Output the [X, Y] coordinate of the center of the cell containing the given text.  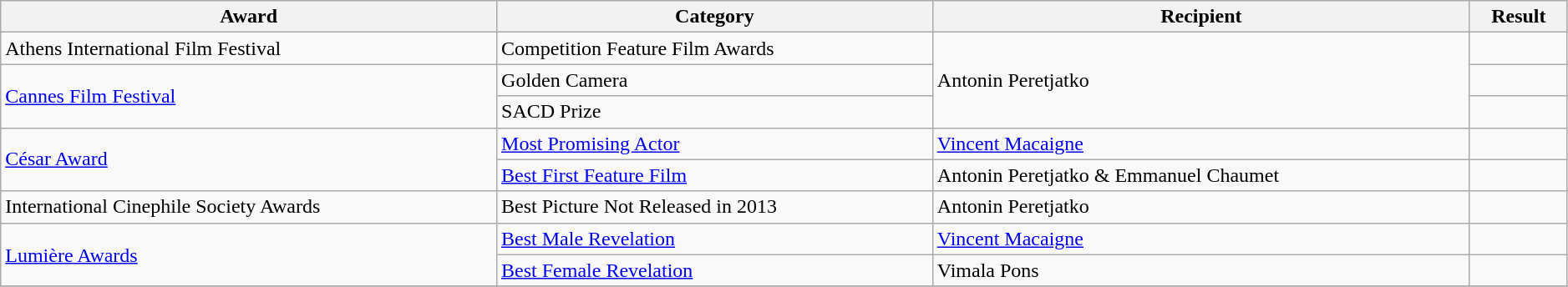
Best Female Revelation [715, 270]
Cannes Film Festival [249, 96]
Recipient [1201, 17]
Award [249, 17]
Best Picture Not Released in 2013 [715, 207]
Golden Camera [715, 80]
Vimala Pons [1201, 270]
Lumière Awards [249, 254]
SACD Prize [715, 112]
Antonin Peretjatko & Emmanuel Chaumet [1201, 175]
Competition Feature Film Awards [715, 48]
Most Promising Actor [715, 143]
Best First Feature Film [715, 175]
Best Male Revelation [715, 239]
Category [715, 17]
Result [1519, 17]
Athens International Film Festival [249, 48]
César Award [249, 159]
International Cinephile Society Awards [249, 207]
